Output the (X, Y) coordinate of the center of the cell containing the given text.  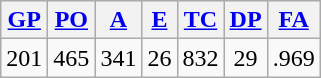
FA (294, 20)
GP (24, 20)
341 (118, 58)
201 (24, 58)
832 (200, 58)
29 (246, 58)
A (118, 20)
E (160, 20)
DP (246, 20)
PO (72, 20)
.969 (294, 58)
TC (200, 20)
26 (160, 58)
465 (72, 58)
